Determine the (x, y) coordinate at the center of the cell enclosing the given text.  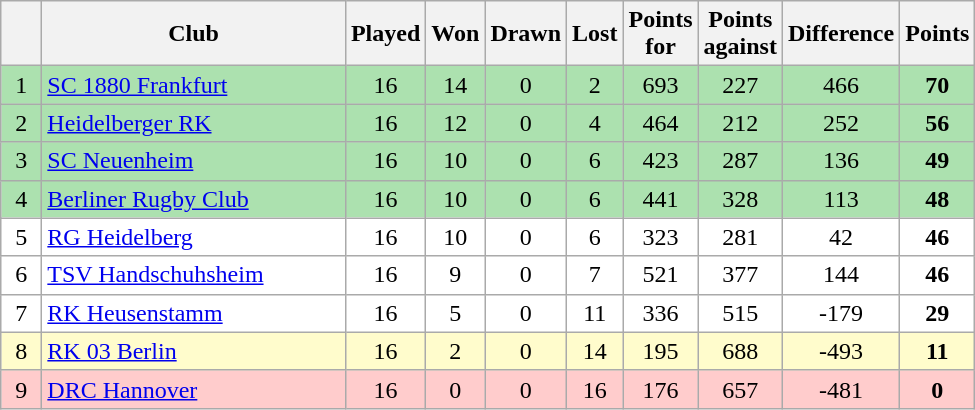
DRC Hannover (194, 389)
688 (740, 351)
252 (840, 123)
323 (660, 237)
Lost (595, 34)
693 (660, 85)
RK 03 Berlin (194, 351)
176 (660, 389)
1 (22, 85)
48 (938, 199)
423 (660, 161)
113 (840, 199)
657 (740, 389)
521 (660, 275)
287 (740, 161)
SC 1880 Frankfurt (194, 85)
466 (840, 85)
-493 (840, 351)
Points for (660, 34)
-179 (840, 313)
70 (938, 85)
Drawn (526, 34)
RG Heidelberg (194, 237)
RK Heusenstamm (194, 313)
Berliner Rugby Club (194, 199)
441 (660, 199)
144 (840, 275)
Points (938, 34)
42 (840, 237)
336 (660, 313)
12 (456, 123)
Played (385, 34)
3 (22, 161)
136 (840, 161)
227 (740, 85)
-481 (840, 389)
Heidelberger RK (194, 123)
TSV Handschuhsheim (194, 275)
Points against (740, 34)
Difference (840, 34)
281 (740, 237)
377 (740, 275)
Won (456, 34)
Club (194, 34)
SC Neuenheim (194, 161)
8 (22, 351)
464 (660, 123)
29 (938, 313)
212 (740, 123)
56 (938, 123)
49 (938, 161)
515 (740, 313)
328 (740, 199)
195 (660, 351)
